Search for the cell housing the specified text and yield its (x, y) center coordinate. 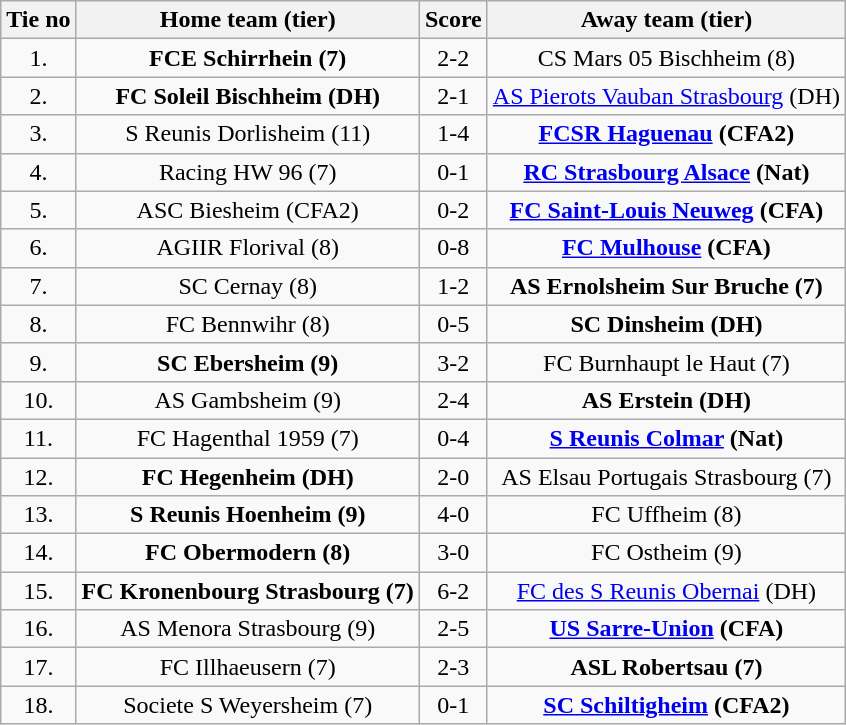
1. (38, 58)
10. (38, 400)
Home team (tier) (248, 20)
0-4 (453, 438)
8. (38, 324)
17. (38, 667)
2-1 (453, 96)
FC Hegenheim (DH) (248, 477)
S Reunis Hoenheim (9) (248, 515)
Away team (tier) (666, 20)
Racing HW 96 (7) (248, 172)
AS Pierots Vauban Strasbourg (DH) (666, 96)
AS Ernolsheim Sur Bruche (7) (666, 286)
2-0 (453, 477)
Tie no (38, 20)
2. (38, 96)
4-0 (453, 515)
4. (38, 172)
ASC Biesheim (CFA2) (248, 210)
SC Cernay (8) (248, 286)
11. (38, 438)
2-2 (453, 58)
3. (38, 134)
US Sarre-Union (CFA) (666, 629)
ASL Robertsau (7) (666, 667)
FC Saint-Louis Neuweg (CFA) (666, 210)
13. (38, 515)
Score (453, 20)
AS Menora Strasbourg (9) (248, 629)
6-2 (453, 591)
FC Ostheim (9) (666, 553)
SC Ebersheim (9) (248, 362)
RC Strasbourg Alsace (Nat) (666, 172)
0-5 (453, 324)
6. (38, 248)
FCSR Haguenau (CFA2) (666, 134)
2-3 (453, 667)
FC Illhaeusern (7) (248, 667)
9. (38, 362)
5. (38, 210)
16. (38, 629)
FC Mulhouse (CFA) (666, 248)
FC des S Reunis Obernai (DH) (666, 591)
7. (38, 286)
AGIIR Florival (8) (248, 248)
0-8 (453, 248)
1-4 (453, 134)
CS Mars 05 Bischheim (8) (666, 58)
AS Erstein (DH) (666, 400)
SC Schiltigheim (CFA2) (666, 705)
S Reunis Colmar (Nat) (666, 438)
FC Bennwihr (8) (248, 324)
18. (38, 705)
FC Obermodern (8) (248, 553)
FCE Schirrhein (7) (248, 58)
FC Soleil Bischheim (DH) (248, 96)
3-2 (453, 362)
FC Hagenthal 1959 (7) (248, 438)
1-2 (453, 286)
Societe S Weyersheim (7) (248, 705)
FC Burnhaupt le Haut (7) (666, 362)
AS Gambsheim (9) (248, 400)
AS Elsau Portugais Strasbourg (7) (666, 477)
FC Uffheim (8) (666, 515)
0-2 (453, 210)
14. (38, 553)
12. (38, 477)
2-4 (453, 400)
FC Kronenbourg Strasbourg (7) (248, 591)
SC Dinsheim (DH) (666, 324)
3-0 (453, 553)
2-5 (453, 629)
S Reunis Dorlisheim (11) (248, 134)
15. (38, 591)
